Capture the cell that displays the provided text and extract its [X, Y] central coordinate. 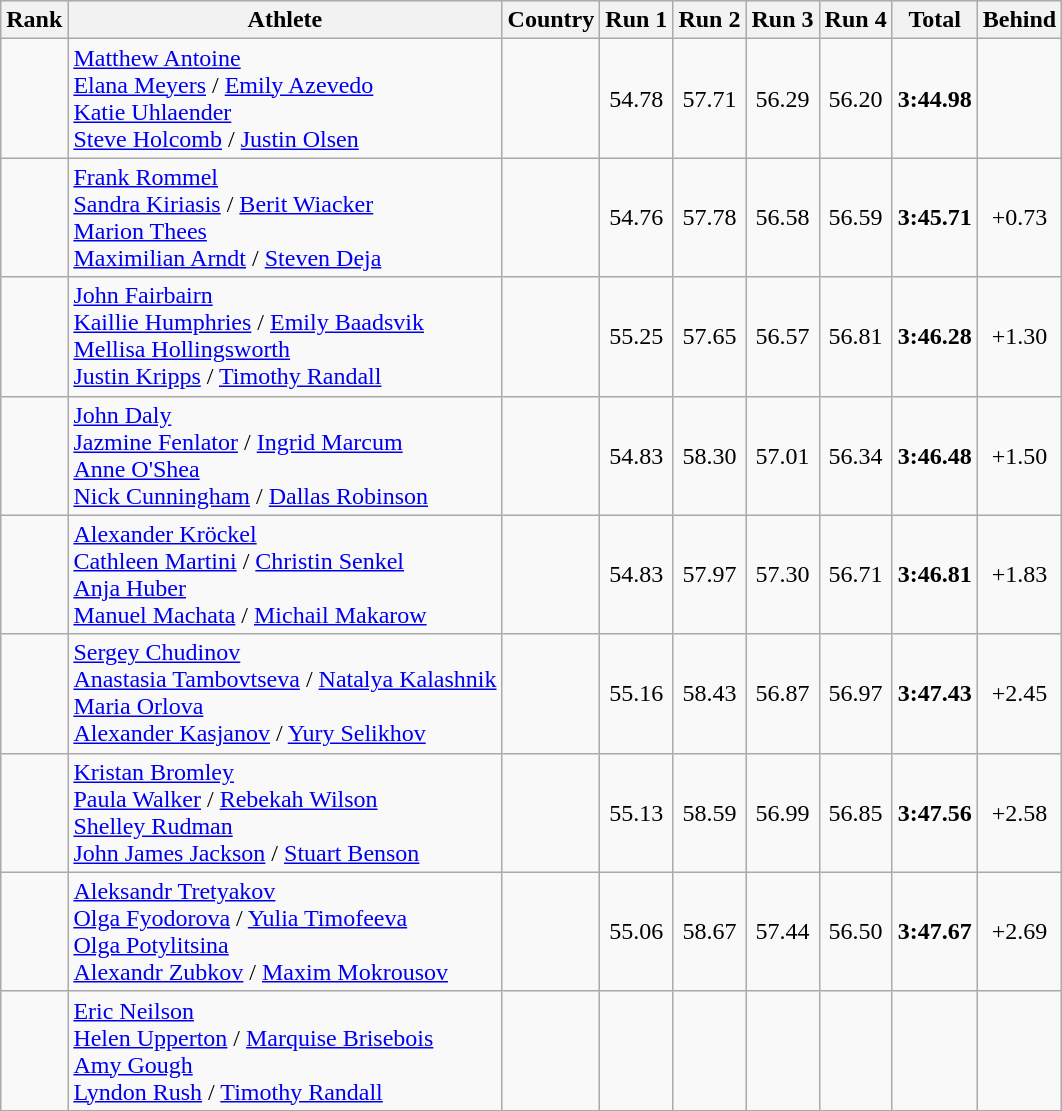
Frank RommelSandra Kiriasis / Berit WiackerMarion TheesMaximilian Arndt / Steven Deja [285, 218]
57.71 [710, 98]
56.71 [856, 574]
55.25 [636, 336]
+2.45 [1019, 694]
56.20 [856, 98]
57.44 [782, 932]
Run 2 [710, 20]
3:45.71 [934, 218]
3:46.81 [934, 574]
57.30 [782, 574]
57.78 [710, 218]
+1.83 [1019, 574]
Run 1 [636, 20]
58.30 [710, 456]
56.58 [782, 218]
+2.58 [1019, 812]
54.78 [636, 98]
56.81 [856, 336]
56.87 [782, 694]
56.85 [856, 812]
55.16 [636, 694]
Kristan BromleyPaula Walker / Rebekah WilsonShelley RudmanJohn James Jackson / Stuart Benson [285, 812]
55.13 [636, 812]
57.65 [710, 336]
55.06 [636, 932]
56.99 [782, 812]
Behind [1019, 20]
57.97 [710, 574]
3:46.28 [934, 336]
54.76 [636, 218]
56.29 [782, 98]
56.34 [856, 456]
58.43 [710, 694]
+2.69 [1019, 932]
3:44.98 [934, 98]
56.97 [856, 694]
58.59 [710, 812]
Run 3 [782, 20]
Total [934, 20]
3:47.43 [934, 694]
Alexander KröckelCathleen Martini / Christin SenkelAnja HuberManuel Machata / Michail Makarow [285, 574]
Athlete [285, 20]
Eric NeilsonHelen Upperton / Marquise BriseboisAmy GoughLyndon Rush / Timothy Randall [285, 1050]
56.50 [856, 932]
John DalyJazmine Fenlator / Ingrid MarcumAnne O'SheaNick Cunningham / Dallas Robinson [285, 456]
3:47.56 [934, 812]
Matthew AntoineElana Meyers / Emily AzevedoKatie UhlaenderSteve Holcomb / Justin Olsen [285, 98]
+0.73 [1019, 218]
Aleksandr TretyakovOlga Fyodorova / Yulia TimofeevaOlga PotylitsinaAlexandr Zubkov / Maxim Mokrousov [285, 932]
+1.50 [1019, 456]
56.59 [856, 218]
Rank [34, 20]
57.01 [782, 456]
3:47.67 [934, 932]
+1.30 [1019, 336]
58.67 [710, 932]
3:46.48 [934, 456]
John FairbairnKaillie Humphries / Emily BaadsvikMellisa HollingsworthJustin Kripps / Timothy Randall [285, 336]
Country [551, 20]
Sergey ChudinovAnastasia Tambovtseva / Natalya KalashnikMaria OrlovaAlexander Kasjanov / Yury Selikhov [285, 694]
Run 4 [856, 20]
56.57 [782, 336]
